From the cell containing the given text, extract its center point as (x, y) coordinate. 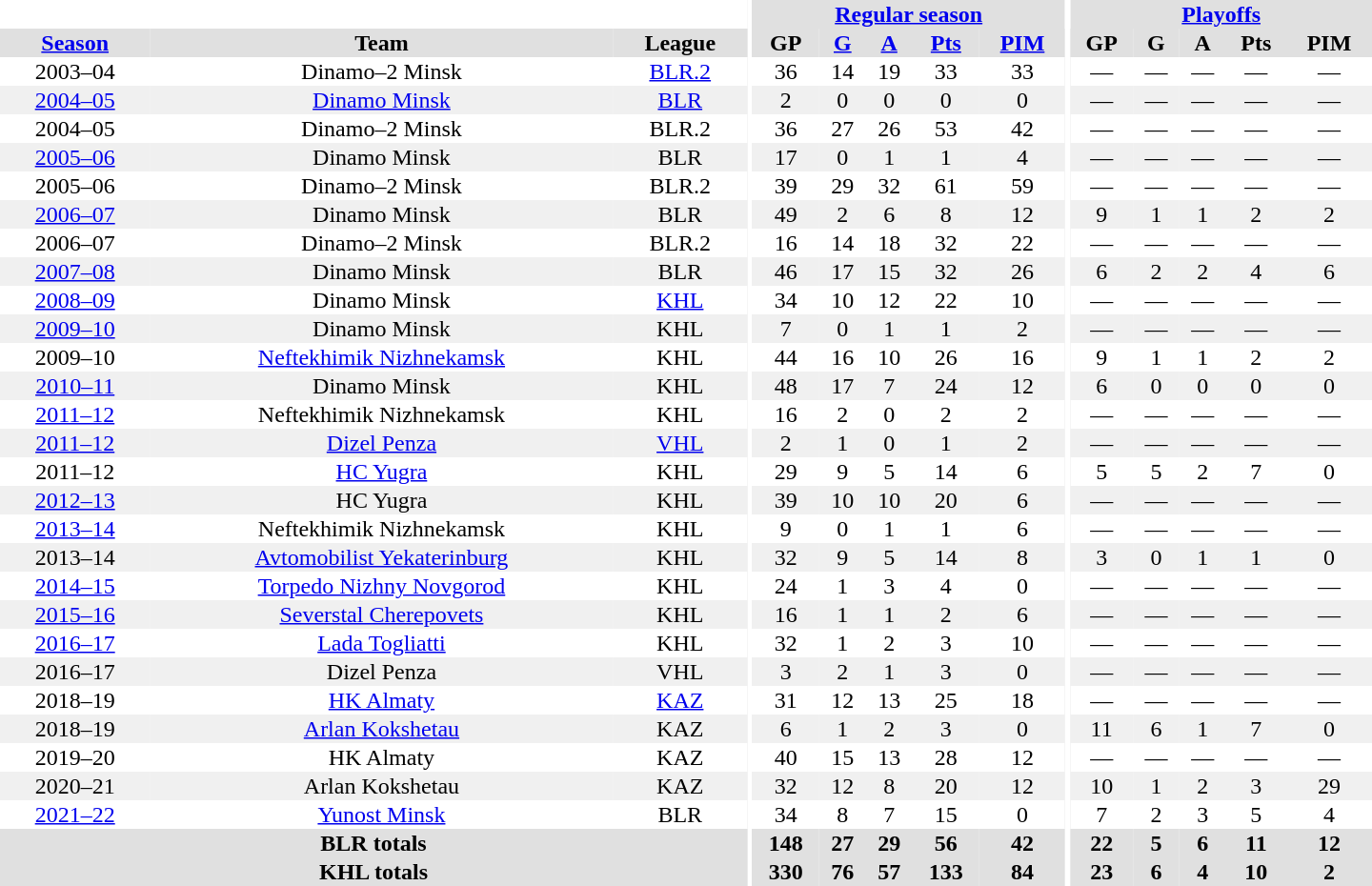
2019–20 (74, 757)
2003–04 (74, 71)
49 (785, 214)
19 (890, 71)
28 (947, 757)
330 (785, 872)
2014–15 (74, 586)
59 (1022, 186)
Team (381, 43)
KHL totals (373, 872)
League (680, 43)
Avtomobilist Yekaterinburg (381, 557)
76 (842, 872)
Yunost Minsk (381, 815)
84 (1022, 872)
Severstal Cherepovets (381, 614)
Playoffs (1221, 14)
BLR totals (373, 843)
61 (947, 186)
148 (785, 843)
25 (947, 700)
48 (785, 386)
2008–09 (74, 300)
46 (785, 272)
Torpedo Nizhny Novgorod (381, 586)
Season (74, 43)
44 (785, 357)
Regular season (908, 14)
56 (947, 843)
133 (947, 872)
23 (1101, 872)
2010–11 (74, 386)
40 (785, 757)
2012–13 (74, 500)
2007–08 (74, 272)
53 (947, 129)
57 (890, 872)
2021–22 (74, 815)
2020–21 (74, 786)
2015–16 (74, 614)
31 (785, 700)
Lada Togliatti (381, 643)
